Pinpoint the cell where the given text exists, returning its [X, Y] midpoint coordinate. 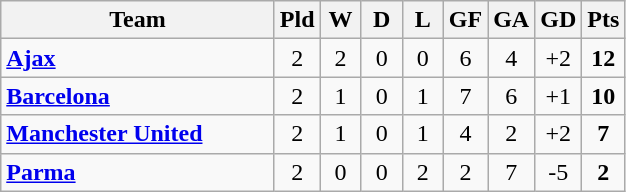
Pld [297, 20]
GD [558, 20]
Pts [604, 20]
10 [604, 96]
Ajax [138, 58]
W [340, 20]
GF [465, 20]
L [422, 20]
Barcelona [138, 96]
12 [604, 58]
Team [138, 20]
+1 [558, 96]
D [382, 20]
GA [512, 20]
-5 [558, 172]
Manchester United [138, 134]
Parma [138, 172]
